From the cell containing the given text, extract its center point as [X, Y] coordinate. 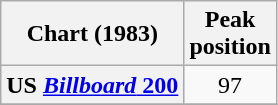
US Billboard 200 [92, 85]
Chart (1983) [92, 34]
97 [230, 85]
Peakposition [230, 34]
